Output the (x, y) coordinate of the center of the cell containing the given text.  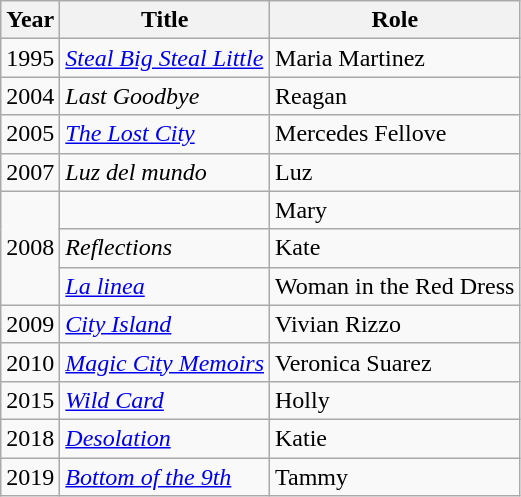
2018 (30, 438)
2009 (30, 324)
Luz (395, 172)
Kate (395, 248)
Reflections (165, 248)
Veronica Suarez (395, 362)
2004 (30, 96)
Magic City Memoirs (165, 362)
Title (165, 20)
Bottom of the 9th (165, 477)
Luz del mundo (165, 172)
2008 (30, 248)
Role (395, 20)
2005 (30, 134)
Tammy (395, 477)
Year (30, 20)
Reagan (395, 96)
Desolation (165, 438)
Steal Big Steal Little (165, 58)
2019 (30, 477)
Mercedes Fellove (395, 134)
Holly (395, 400)
Mary (395, 210)
City Island (165, 324)
Last Goodbye (165, 96)
Vivian Rizzo (395, 324)
Maria Martinez (395, 58)
La linea (165, 286)
2007 (30, 172)
Woman in the Red Dress (395, 286)
Wild Card (165, 400)
1995 (30, 58)
The Lost City (165, 134)
Katie (395, 438)
2010 (30, 362)
2015 (30, 400)
